Search for the cell housing the specified text and yield its [x, y] center coordinate. 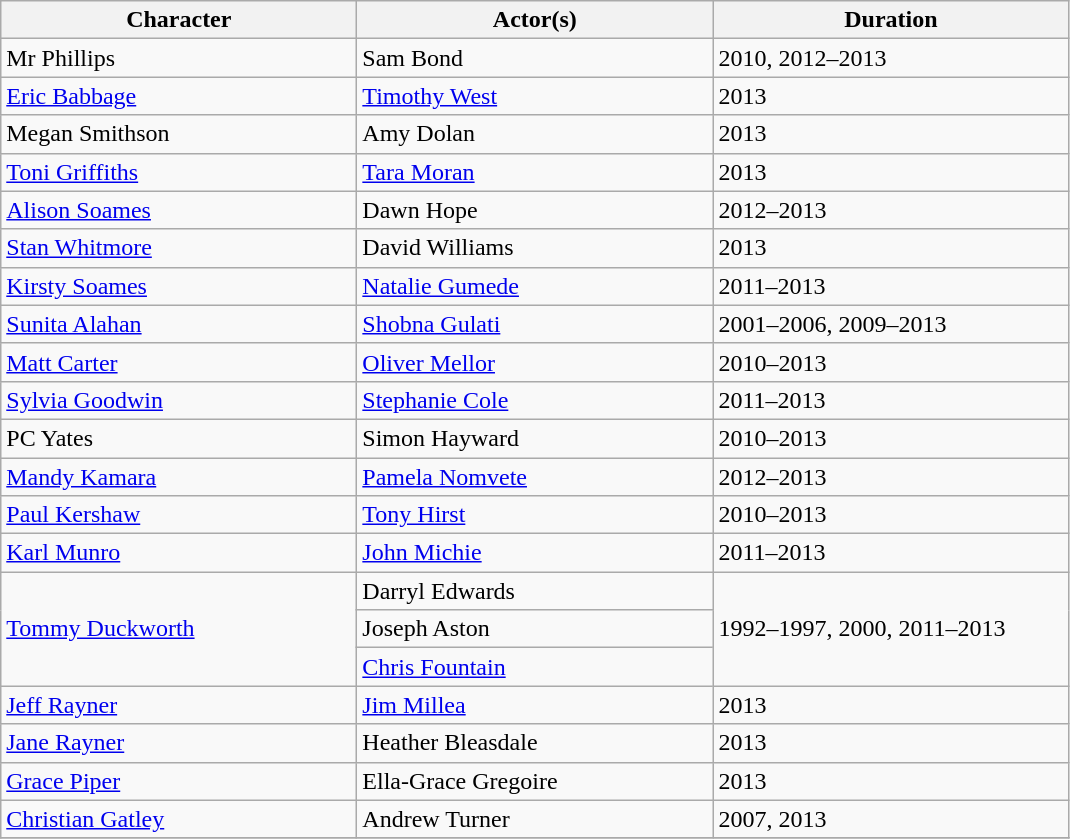
Sunita Alahan [179, 324]
Tommy Duckworth [179, 629]
2007, 2013 [891, 819]
Stephanie Cole [535, 400]
Dawn Hope [535, 210]
Kirsty Soames [179, 286]
Timothy West [535, 96]
Pamela Nomvete [535, 477]
PC Yates [179, 438]
Tony Hirst [535, 515]
1992–1997, 2000, 2011–2013 [891, 629]
Andrew Turner [535, 819]
Alison Soames [179, 210]
Duration [891, 20]
Stan Whitmore [179, 248]
Jeff Rayner [179, 705]
Mandy Kamara [179, 477]
Mr Phillips [179, 58]
Grace Piper [179, 781]
2001–2006, 2009–2013 [891, 324]
Jim Millea [535, 705]
Actor(s) [535, 20]
Karl Munro [179, 553]
Toni Griffiths [179, 172]
Paul Kershaw [179, 515]
Matt Carter [179, 362]
Darryl Edwards [535, 591]
Natalie Gumede [535, 286]
Eric Babbage [179, 96]
Shobna Gulati [535, 324]
Character [179, 20]
Oliver Mellor [535, 362]
Sylvia Goodwin [179, 400]
David Williams [535, 248]
Jane Rayner [179, 743]
Tara Moran [535, 172]
Amy Dolan [535, 134]
Megan Smithson [179, 134]
Sam Bond [535, 58]
Joseph Aston [535, 629]
Chris Fountain [535, 667]
2010, 2012–2013 [891, 58]
John Michie [535, 553]
Heather Bleasdale [535, 743]
Ella-Grace Gregoire [535, 781]
Simon Hayward [535, 438]
Christian Gatley [179, 819]
